Detect which cell encompasses the target text, then output its [x, y] center coordinate. 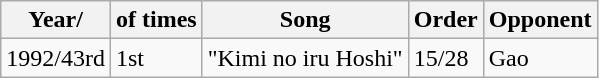
Order [446, 20]
1st [156, 58]
1992/43rd [56, 58]
"Kimi no iru Hoshi" [305, 58]
15/28 [446, 58]
Gao [540, 58]
of times [156, 20]
Opponent [540, 20]
Song [305, 20]
Year/ [56, 20]
